Output the (X, Y) coordinate of the center of the cell containing the given text.  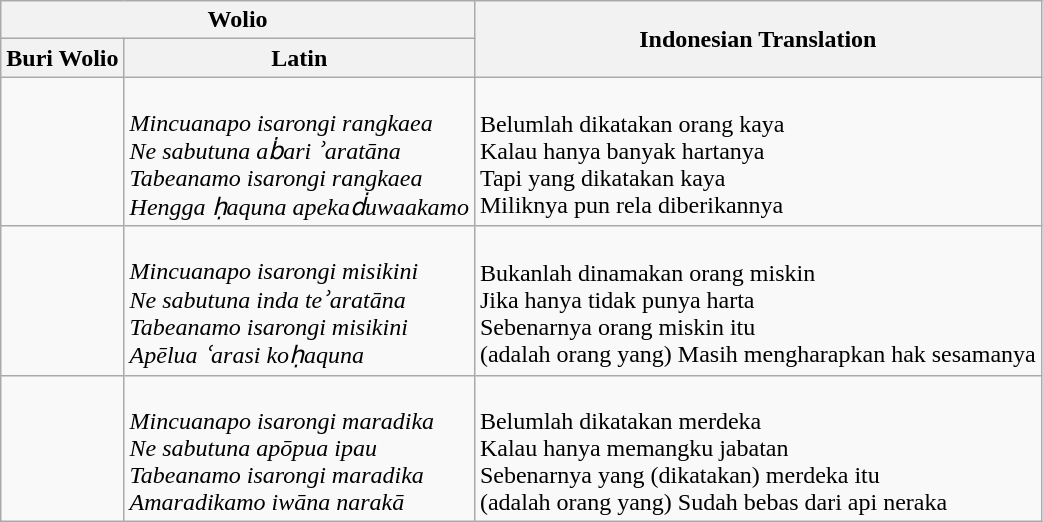
Latin (299, 58)
Belumlah dikatakan orang kayaKalau hanya banyak hartanyaTapi yang dikatakan kayaMiliknya pun rela diberikannya (758, 152)
Mincuanapo isarongi maradikaNe sabutuna apōpua ipauTabeanamo isarongi maradikaAmaradikamo iwāna narakā (299, 448)
Mincuanapo isarongi misikiniNe sabutuna inda teʾaratānaTabeanamo isarongi misikiniApēlua ʿarasi koḥaquna (299, 300)
Wolio (238, 20)
Buri Wolio (62, 58)
Belumlah dikatakan merdekaKalau hanya memangku jabatanSebenarnya yang (dikatakan) merdeka itu(adalah orang yang) Sudah bebas dari api neraka (758, 448)
Indonesian Translation (758, 39)
Bukanlah dinamakan orang miskinJika hanya tidak punya hartaSebenarnya orang miskin itu(adalah orang yang) Masih mengharapkan hak sesamanya (758, 300)
Mincuanapo isarongi rangkaeaNe sabutuna aḃari ʾaratānaTabeanamo isarongi rangkaeaHengga ḥaquna apekaḋuwaakamo (299, 152)
